Scan for the cell matching the given text and deliver its (x, y) coordinate at center. 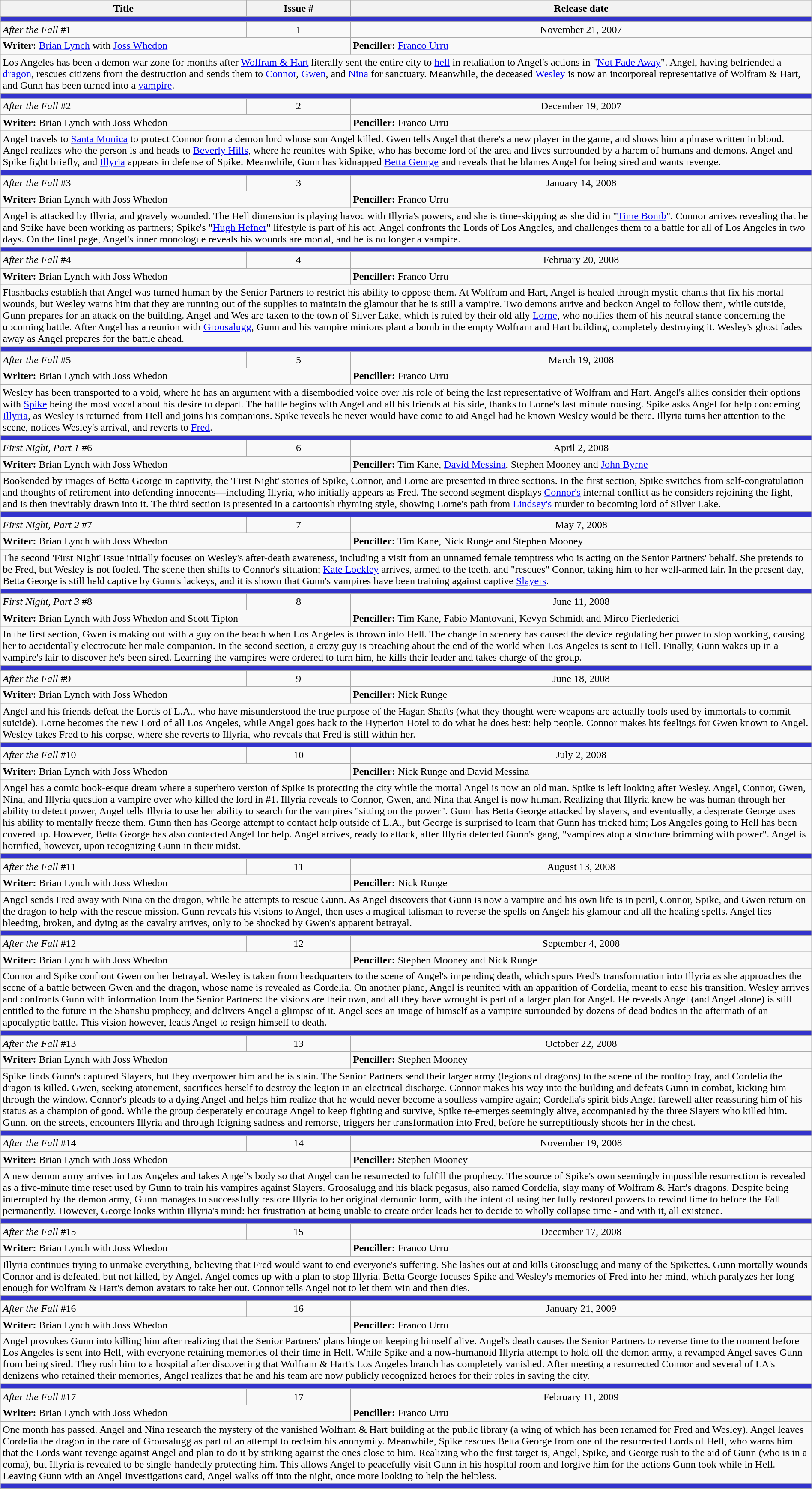
8 (299, 602)
Penciller: Tim Kane, Nick Runge and Stephen Mooney (582, 541)
April 2, 2008 (582, 448)
January 21, 2009 (582, 1309)
12 (299, 944)
March 19, 2008 (582, 360)
First Night, Part 1 #6 (123, 448)
Writer: Brian Lynch with Joss Whedon and Scott Tipton (176, 618)
1 (299, 30)
6 (299, 448)
After the Fall #1 (123, 30)
February 20, 2008 (582, 260)
After the Fall #15 (123, 1232)
4 (299, 260)
June 18, 2008 (582, 679)
After the Fall #4 (123, 260)
7 (299, 525)
September 4, 2008 (582, 944)
Penciller: Tim Kane, Fabio Mantovani, Kevyn Schmidt and Mirco Pierfederici (582, 618)
17 (299, 1397)
Penciller: Nick Runge and David Messina (582, 771)
9 (299, 679)
10 (299, 755)
After the Fall #13 (123, 1043)
Penciller: Stephen Mooney and Nick Runge (582, 960)
Title (123, 9)
After the Fall #14 (123, 1143)
After the Fall #9 (123, 679)
11 (299, 867)
February 11, 2009 (582, 1397)
After the Fall #3 (123, 183)
After the Fall #16 (123, 1309)
May 7, 2008 (582, 525)
First Night, Part 3 #8 (123, 602)
After the Fall #2 (123, 106)
November 21, 2007 (582, 30)
After the Fall #5 (123, 360)
15 (299, 1232)
14 (299, 1143)
First Night, Part 2 #7 (123, 525)
November 19, 2008 (582, 1143)
August 13, 2008 (582, 867)
2 (299, 106)
June 11, 2008 (582, 602)
16 (299, 1309)
Release date (582, 9)
5 (299, 360)
October 22, 2008 (582, 1043)
July 2, 2008 (582, 755)
After the Fall #12 (123, 944)
3 (299, 183)
Penciller: Tim Kane, David Messina, Stephen Mooney and John Byrne (582, 464)
After the Fall #11 (123, 867)
January 14, 2008 (582, 183)
December 17, 2008 (582, 1232)
After the Fall #17 (123, 1397)
13 (299, 1043)
Issue # (299, 9)
After the Fall #10 (123, 755)
December 19, 2007 (582, 106)
